Provide the (x, y) coordinate of the cell's center where the given text is located.  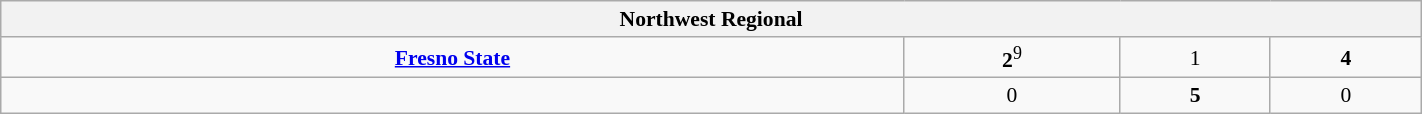
5 (1196, 96)
Northwest Regional (711, 19)
1 (1196, 58)
Fresno State (452, 58)
29 (1012, 58)
4 (1346, 58)
